Pinpoint the cell where the given text exists, returning its [X, Y] midpoint coordinate. 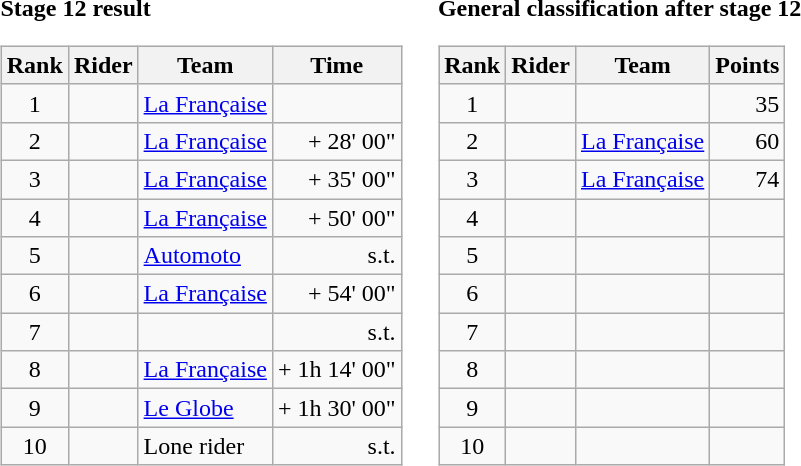
+ 54' 00" [336, 294]
+ 35' 00" [336, 179]
+ 28' 00" [336, 141]
Points [748, 65]
Time [336, 65]
+ 50' 00" [336, 217]
74 [748, 179]
Lone rider [205, 446]
35 [748, 103]
60 [748, 141]
Le Globe [205, 408]
Automoto [205, 256]
+ 1h 14' 00" [336, 370]
+ 1h 30' 00" [336, 408]
